Identify which cell holds the provided text, then report its [x, y] central coordinate. 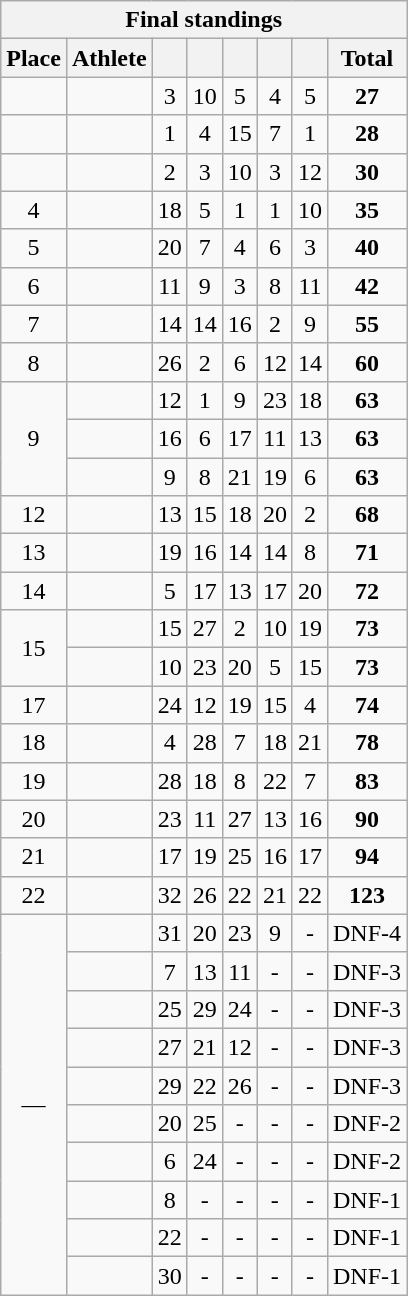
DNF-4 [366, 933]
35 [366, 210]
83 [366, 781]
123 [366, 895]
42 [366, 286]
60 [366, 362]
40 [366, 248]
31 [170, 933]
71 [366, 553]
74 [366, 705]
32 [170, 895]
72 [366, 591]
Total [366, 58]
90 [366, 819]
— [34, 1104]
94 [366, 857]
68 [366, 515]
Place [34, 58]
Athlete [109, 58]
55 [366, 324]
78 [366, 743]
Final standings [204, 20]
